Locate the cell with the specified text and output its [x, y] center coordinate. 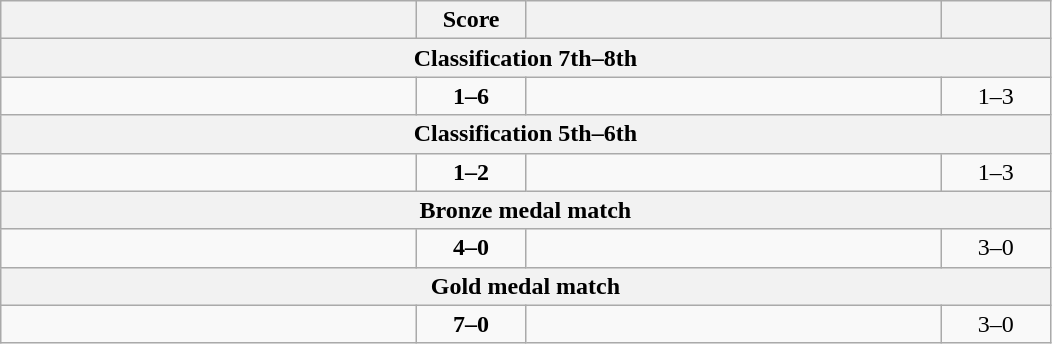
4–0 [472, 248]
Classification 7th–8th [526, 58]
Classification 5th–6th [526, 134]
Bronze medal match [526, 210]
Gold medal match [526, 286]
Score [472, 20]
7–0 [472, 324]
1–6 [472, 96]
1–2 [472, 172]
